Output the [X, Y] coordinate of the center of the cell containing the given text.  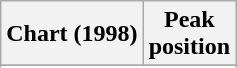
Peakposition [189, 34]
Chart (1998) [72, 34]
